Search for the cell housing the specified text and yield its (X, Y) center coordinate. 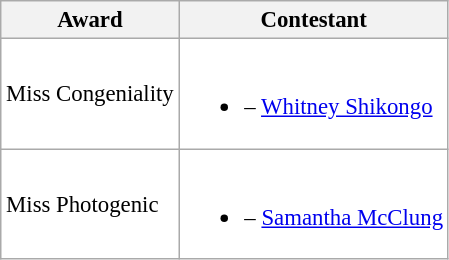
Award (90, 20)
– Whitney Shikongo (314, 94)
– Samantha McClung (314, 204)
Miss Congeniality (90, 94)
Miss Photogenic (90, 204)
Contestant (314, 20)
